Find where the given text appears and provide that cell's center as (x, y) coordinate. 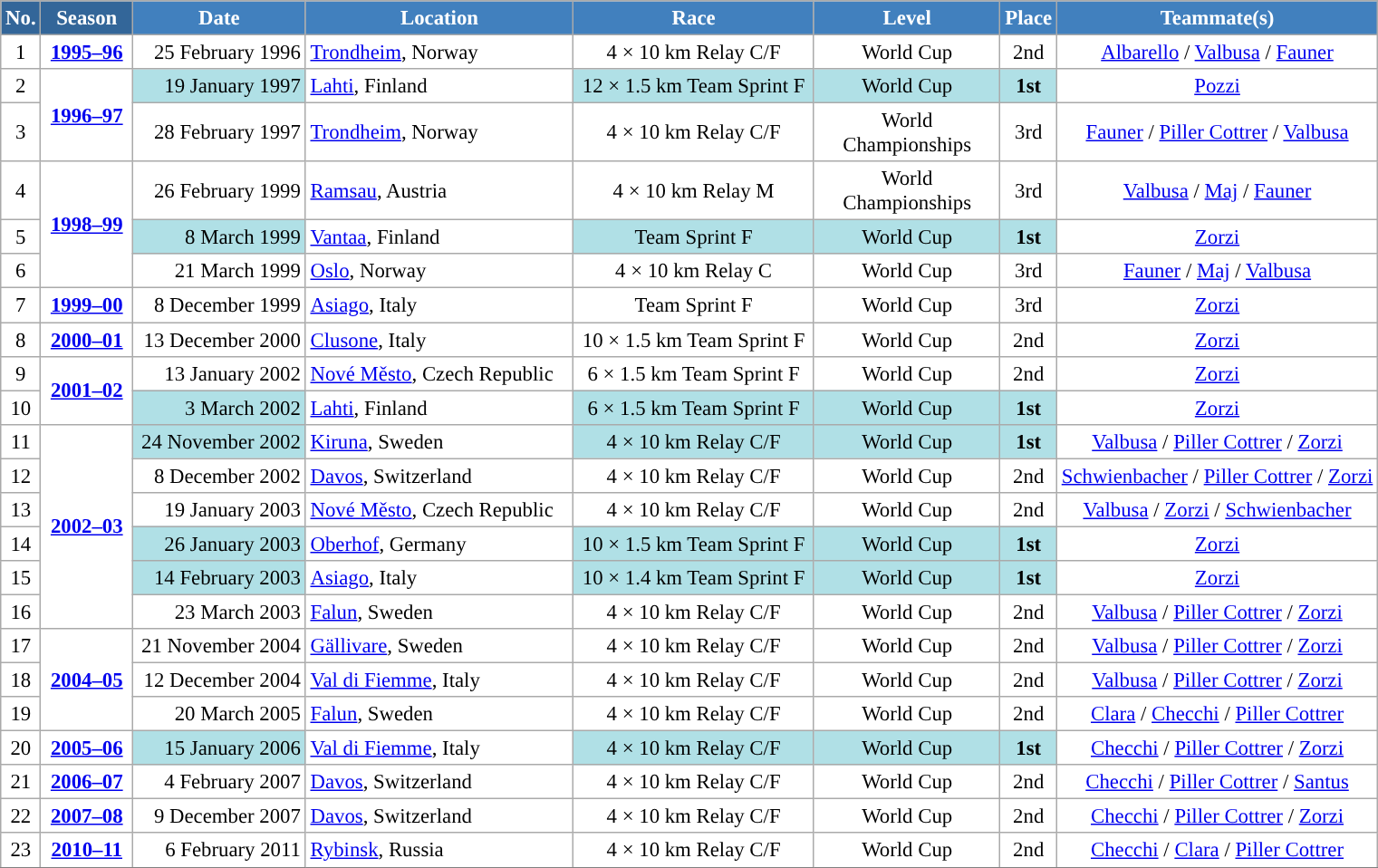
2005–06 (87, 748)
Level (907, 18)
Valbusa / Zorzi / Schwienbacher (1217, 510)
24 November 2002 (219, 441)
Teammate(s) (1217, 18)
3 (21, 132)
4 × 10 km Relay C (694, 271)
15 (21, 578)
10 × 1.4 km Team Sprint F (694, 578)
2 (21, 86)
Fauner / Piller Cottrer / Valbusa (1217, 132)
Fauner / Maj / Valbusa (1217, 271)
12 December 2004 (219, 680)
Clusone, Italy (439, 340)
2004–05 (87, 680)
9 (21, 373)
26 January 2003 (219, 544)
8 (21, 340)
19 January 1997 (219, 86)
21 (21, 782)
19 (21, 714)
22 (21, 816)
1995–96 (87, 53)
Season (87, 18)
3 March 2002 (219, 408)
2010–11 (87, 851)
23 (21, 851)
20 (21, 748)
Place (1028, 18)
13 January 2002 (219, 373)
4 × 10 km Relay M (694, 190)
Schwienbacher / Piller Cottrer / Zorzi (1217, 476)
16 (21, 612)
Valbusa / Maj / Fauner (1217, 190)
4 February 2007 (219, 782)
1996–97 (87, 115)
Ramsau, Austria (439, 190)
5 (21, 237)
Albarello / Valbusa / Fauner (1217, 53)
19 January 2003 (219, 510)
8 March 1999 (219, 237)
17 (21, 646)
Checchi / Clara / Piller Cottrer (1217, 851)
20 March 2005 (219, 714)
Checchi / Piller Cottrer / Santus (1217, 782)
14 (21, 544)
6 February 2011 (219, 851)
Gällivare, Sweden (439, 646)
8 December 2002 (219, 476)
7 (21, 305)
6 (21, 271)
1 (21, 53)
Oslo, Norway (439, 271)
25 February 1996 (219, 53)
13 (21, 510)
21 March 1999 (219, 271)
No. (21, 18)
2007–08 (87, 816)
26 February 1999 (219, 190)
12 × 1.5 km Team Sprint F (694, 86)
1999–00 (87, 305)
2006–07 (87, 782)
Race (694, 18)
28 February 1997 (219, 132)
Pozzi (1217, 86)
10 (21, 408)
Location (439, 18)
2002–03 (87, 526)
15 January 2006 (219, 748)
Rybinsk, Russia (439, 851)
2000–01 (87, 340)
14 February 2003 (219, 578)
Clara / Checchi / Piller Cottrer (1217, 714)
2001–02 (87, 390)
11 (21, 441)
13 December 2000 (219, 340)
18 (21, 680)
Vantaa, Finland (439, 237)
23 March 2003 (219, 612)
Oberhof, Germany (439, 544)
9 December 2007 (219, 816)
4 (21, 190)
8 December 1999 (219, 305)
21 November 2004 (219, 646)
12 (21, 476)
Date (219, 18)
Kiruna, Sweden (439, 441)
1998–99 (87, 225)
